Find where the given text appears and provide that cell's center as (x, y) coordinate. 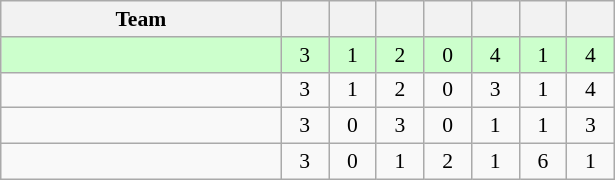
6 (543, 162)
Team (141, 19)
